Identify which cell holds the provided text, then report its [x, y] central coordinate. 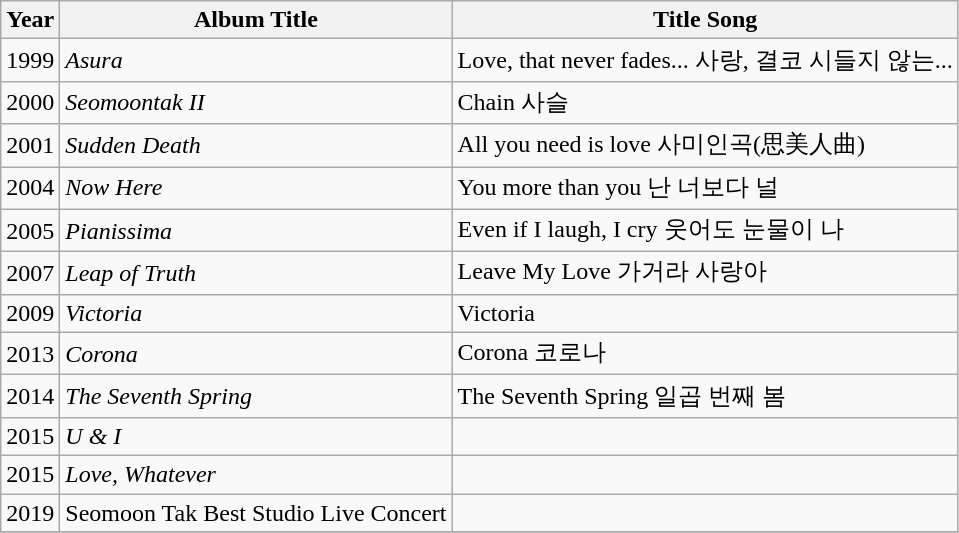
2004 [30, 188]
Corona [256, 354]
Pianissima [256, 230]
2000 [30, 102]
Asura [256, 60]
The Seventh Spring 일곱 번째 봄 [705, 396]
The Seventh Spring [256, 396]
2005 [30, 230]
U & I [256, 436]
2001 [30, 146]
Seomoon Tak Best Studio Live Concert [256, 513]
Title Song [705, 20]
Leave My Love 가거라 사랑아 [705, 274]
Chain 사슬 [705, 102]
You more than you 난 너보다 널 [705, 188]
2007 [30, 274]
Album Title [256, 20]
Love, Whatever [256, 474]
Corona 코로나 [705, 354]
2013 [30, 354]
2019 [30, 513]
1999 [30, 60]
Even if I laugh, I cry 웃어도 눈물이 나 [705, 230]
Leap of Truth [256, 274]
2014 [30, 396]
Love, that never fades... 사랑, 결코 시들지 않는... [705, 60]
Sudden Death [256, 146]
Now Here [256, 188]
All you need is love 사미인곡(思美人曲) [705, 146]
Year [30, 20]
2009 [30, 313]
Seomoontak II [256, 102]
